Scan for the cell matching the given text and deliver its (x, y) coordinate at center. 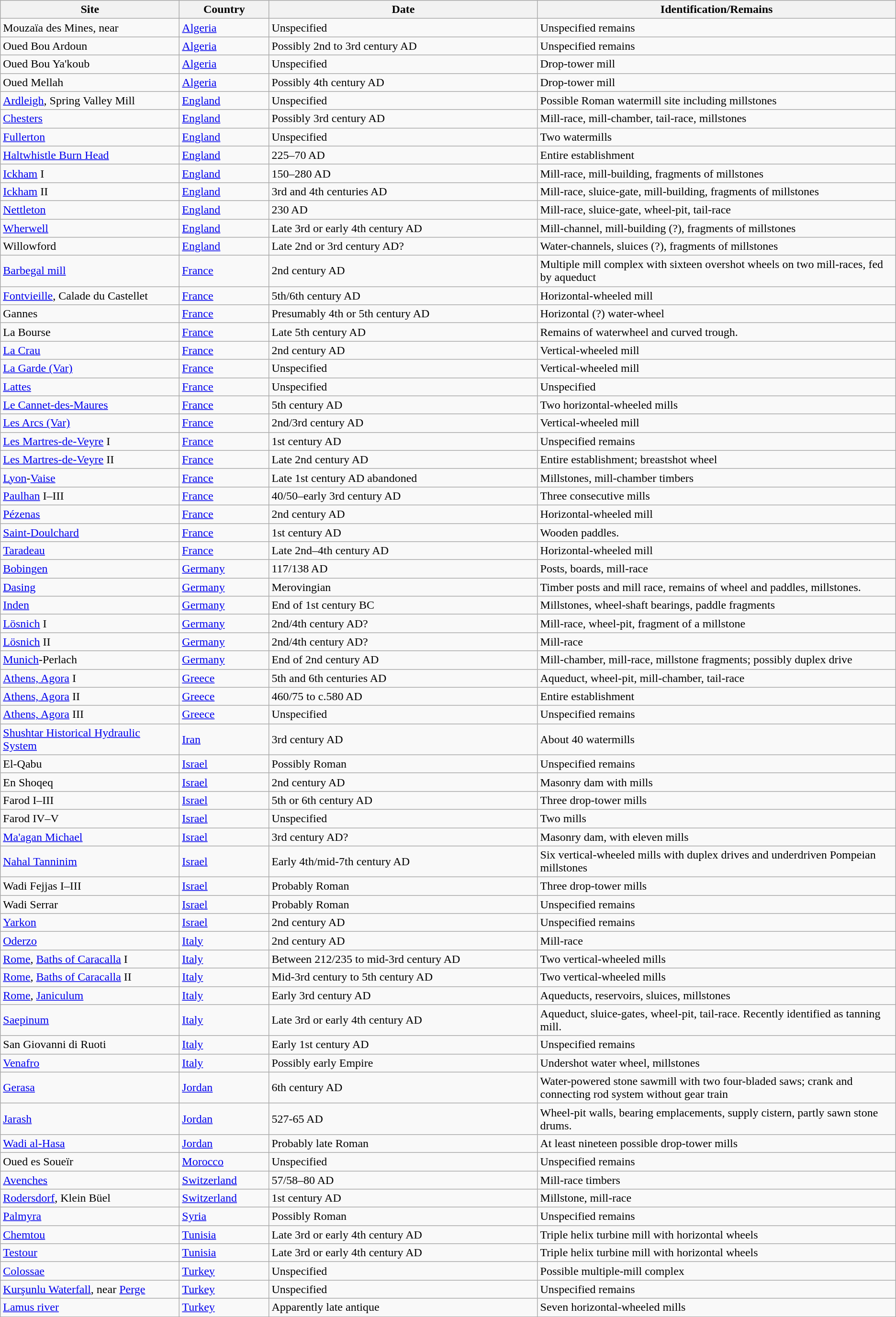
Jarash (90, 1119)
Mill-chamber, mill-race, millstone fragments; possibly duplex drive (717, 660)
Rome, Baths of Caracalla I (90, 959)
Testour (90, 1253)
Taradeau (90, 551)
Early 3rd century AD (403, 995)
Late 5th century AD (403, 332)
Possible Roman watermill site including millstones (717, 100)
Horizontal (?) water-wheel (717, 314)
Gannes (90, 314)
Gerasa (90, 1087)
Millstones, mill-chamber timbers (717, 478)
Athens, Agora III (90, 714)
Oued es Soueïr (90, 1161)
En Shoqeq (90, 782)
About 40 watermills (717, 739)
Athens, Agora II (90, 696)
At least nineteen possible drop-tower mills (717, 1143)
Possibly 2nd to 3rd century AD (403, 46)
Wheel-pit walls, bearing emplacements, supply cistern, partly sawn stone drums. (717, 1119)
Aqueduct, wheel-pit, mill-chamber, tail-race (717, 678)
Oderzo (90, 941)
Nettleton (90, 210)
Multiple mill complex with sixteen overshot wheels on two mill-races, fed by aqueduct (717, 271)
Morocco (224, 1161)
Country (224, 10)
Ickham II (90, 191)
5th century AD (403, 405)
Chemtou (90, 1235)
End of 2nd century AD (403, 660)
Barbegal mill (90, 271)
Le Cannet-des-Maures (90, 405)
Entire establishment; breastshot wheel (717, 459)
6th century AD (403, 1087)
El-Qabu (90, 764)
Palmyra (90, 1217)
Mill-race, sluice-gate, wheel-pit, tail-race (717, 210)
Six vertical-wheeled mills with duplex drives and underdriven Pompeian millstones (717, 861)
Aqueduct, sluice-gates, wheel-pit, tail-race. Recently identified as tanning mill. (717, 1020)
527-65 AD (403, 1119)
Lösnich II (90, 642)
Willowford (90, 246)
Presumably 4th or 5th century AD (403, 314)
Merovingian (403, 587)
Mill-race, mill-chamber, tail-race, millstones (717, 119)
Early 1st century AD (403, 1045)
Wadi Fejjas I–III (90, 886)
460/75 to c.580 AD (403, 696)
Shushtar Historical Hydraulic System (90, 739)
Munich-Perlach (90, 660)
Possibly 4th century AD (403, 82)
Probably late Roman (403, 1143)
La Bourse (90, 332)
Paulhan I–III (90, 496)
Water-powered stone sawmill with two four-bladed saws; crank and connecting rod system without gear train (717, 1087)
3rd century AD (403, 739)
Dasing (90, 587)
150–280 AD (403, 173)
Fullerton (90, 137)
Possibly 3rd century AD (403, 119)
Farod IV–V (90, 818)
Date (403, 10)
230 AD (403, 210)
Saint-Doulchard (90, 533)
5th or 6th century AD (403, 800)
Mill-race, sluice-gate, mill-building, fragments of millstones (717, 191)
Wooden paddles. (717, 533)
Oued Bou Ya'koub (90, 64)
Yarkon (90, 923)
Wadi Serrar (90, 904)
Undershot water wheel, millstones (717, 1063)
Mill-race, mill-building, fragments of millstones (717, 173)
Les Martres-de-Veyre II (90, 459)
Aqueducts, reservoirs, sluices, millstones (717, 995)
Late 2nd or 3rd century AD? (403, 246)
Oued Mellah (90, 82)
Water-channels, sluices (?), fragments of millstones (717, 246)
5th/6th century AD (403, 296)
La Garde (Var) (90, 368)
Late 2nd–4th century AD (403, 551)
Possible multiple-mill complex (717, 1271)
Masonry dam with mills (717, 782)
Late 1st century AD abandoned (403, 478)
Athens, Agora I (90, 678)
Colossae (90, 1271)
Rome, Janiculum (90, 995)
Masonry dam, with eleven mills (717, 837)
Lattes (90, 387)
Mill-race, wheel-pit, fragment of a millstone (717, 624)
Possibly early Empire (403, 1063)
Seven horizontal-wheeled mills (717, 1307)
Pézenas (90, 514)
Site (90, 10)
Timber posts and mill race, remains of wheel and paddles, millstones. (717, 587)
5th and 6th centuries AD (403, 678)
Millstone, mill-race (717, 1198)
117/138 AD (403, 569)
Lösnich I (90, 624)
Late 2nd century AD (403, 459)
Les Arcs (Var) (90, 423)
Syria (224, 1217)
Two watermills (717, 137)
Wherwell (90, 228)
Posts, boards, mill-race (717, 569)
Early 4th/mid-7th century AD (403, 861)
Rodersdorf, Klein Büel (90, 1198)
Iran (224, 739)
Bobingen (90, 569)
Venafro (90, 1063)
Mill-race timbers (717, 1180)
2nd/3rd century AD (403, 423)
End of 1st century BC (403, 605)
Rome, Baths of Caracalla II (90, 977)
San Giovanni di Ruoti (90, 1045)
Oued Bou Ardoun (90, 46)
Avenches (90, 1180)
Farod I–III (90, 800)
Les Martres-de-Veyre I (90, 441)
Fontvieille, Calade du Castellet (90, 296)
Ickham I (90, 173)
Wadi al-Hasa (90, 1143)
40/50–early 3rd century AD (403, 496)
Kurşunlu Waterfall, near Perge (90, 1289)
La Crau (90, 350)
Remains of waterwheel and curved trough. (717, 332)
57/58–80 AD (403, 1180)
3rd and 4th centuries AD (403, 191)
Haltwhistle Burn Head (90, 155)
Ardleigh, Spring Valley Mill (90, 100)
Chesters (90, 119)
3rd century AD? (403, 837)
Ma'agan Michael (90, 837)
Mouzaïa des Mines, near (90, 28)
Saepinum (90, 1020)
Mid-3rd century to 5th century AD (403, 977)
Lyon-Vaise (90, 478)
Apparently late antique (403, 1307)
Three consecutive mills (717, 496)
Between 212/235 to mid-3rd century AD (403, 959)
Nahal Tanninim (90, 861)
Millstones, wheel-shaft bearings, paddle fragments (717, 605)
225–70 AD (403, 155)
Two mills (717, 818)
Mill-channel, mill-building (?), fragments of millstones (717, 228)
Inden (90, 605)
Lamus river (90, 1307)
Identification/Remains (717, 10)
Two horizontal-wheeled mills (717, 405)
